Return the [x, y] coordinate for the center point of the cell that contains the specified text.  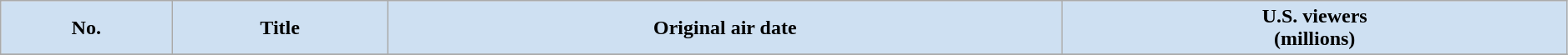
U.S. viewers(millions) [1315, 28]
No. [87, 28]
Title [281, 28]
Original air date [725, 28]
